Search for the cell housing the specified text and yield its [x, y] center coordinate. 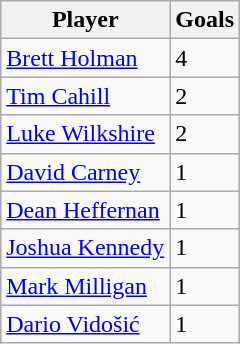
David Carney [86, 172]
Dario Vidošić [86, 324]
Player [86, 20]
Luke Wilkshire [86, 134]
Tim Cahill [86, 96]
Dean Heffernan [86, 210]
Brett Holman [86, 58]
Joshua Kennedy [86, 248]
Goals [205, 20]
4 [205, 58]
Mark Milligan [86, 286]
